Return the (X, Y) coordinate for the center point of the cell that contains the specified text.  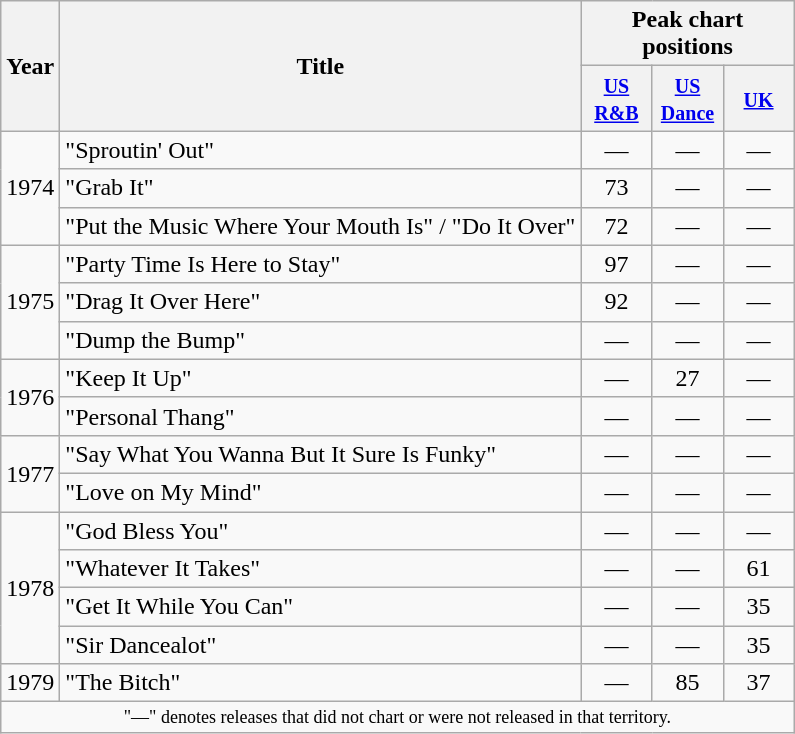
Year (30, 66)
UK (758, 98)
"Put the Music Where Your Mouth Is" / "Do It Over" (320, 226)
"Drag It Over Here" (320, 302)
"Personal Thang" (320, 416)
"Dump the Bump" (320, 340)
US R&B (616, 98)
"Keep It Up" (320, 378)
"Party Time Is Here to Stay" (320, 264)
97 (616, 264)
"Get It While You Can" (320, 607)
92 (616, 302)
"Whatever It Takes" (320, 569)
72 (616, 226)
"God Bless You" (320, 531)
1976 (30, 397)
"Sir Dancealot" (320, 645)
27 (688, 378)
1979 (30, 683)
"Sproutin' Out" (320, 150)
85 (688, 683)
Title (320, 66)
1974 (30, 188)
61 (758, 569)
"Love on My Mind" (320, 492)
Peak chart positions (688, 34)
US Dance (688, 98)
73 (616, 188)
"—" denotes releases that did not chart or were not released in that territory. (398, 718)
1975 (30, 302)
"Grab It" (320, 188)
"Say What You Wanna But It Sure Is Funky" (320, 454)
1977 (30, 473)
1978 (30, 588)
37 (758, 683)
"The Bitch" (320, 683)
